Determine the (X, Y) coordinate at the center of the cell enclosing the given text.  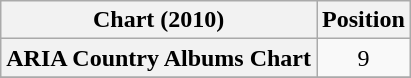
Chart (2010) (159, 20)
ARIA Country Albums Chart (159, 58)
Position (364, 20)
9 (364, 58)
